Extract the [X, Y] coordinate from the center of the cell holding the provided text.  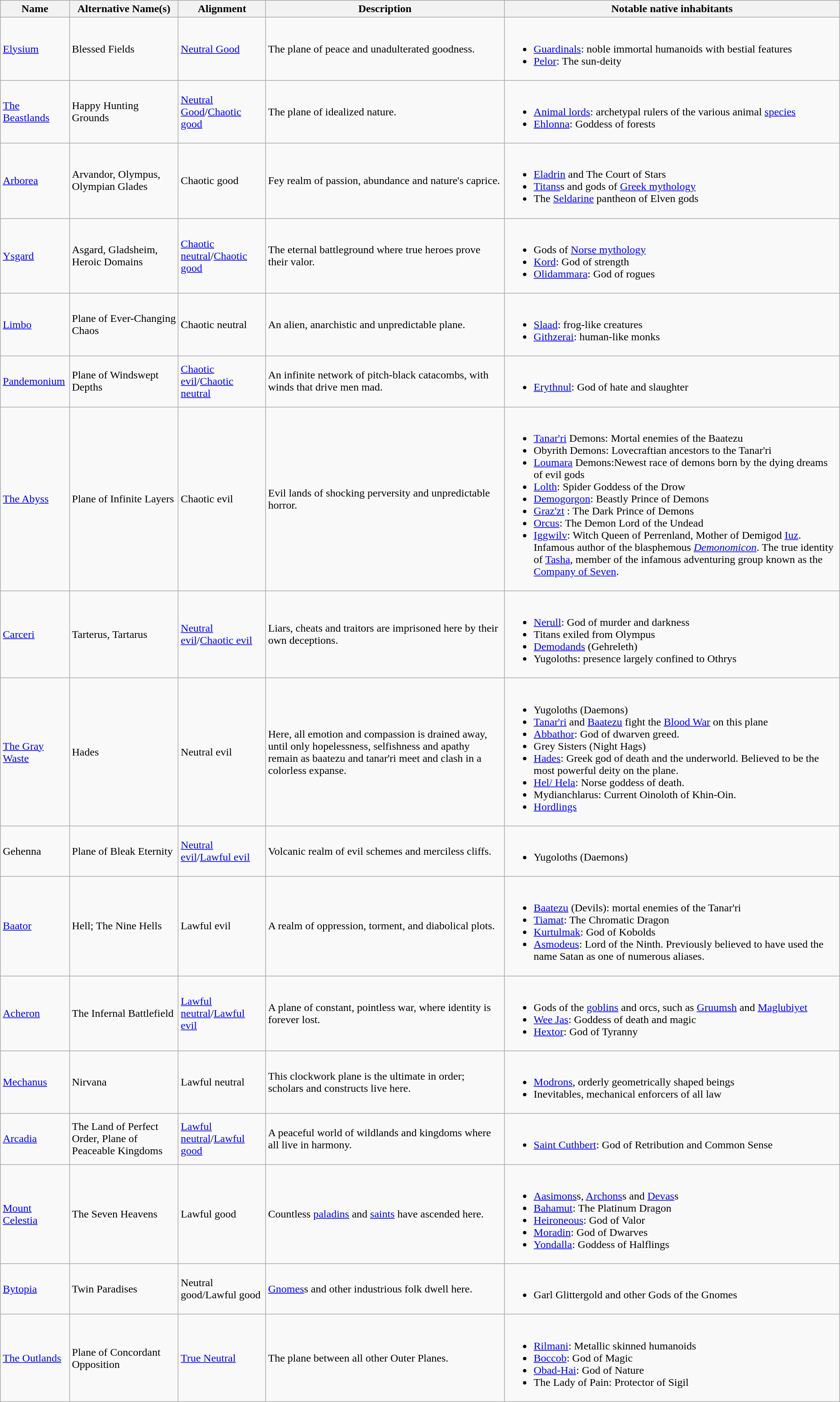
Mechanus [35, 1082]
Tarterus, Tartarus [124, 634]
Rilmani: Metallic skinned humanoidsBoccob: God of MagicObad-Hai: God of NatureThe Lady of Pain: Protector of Sigil [672, 1358]
Neutral evil/Chaotic evil [222, 634]
Plane of Windswept Depths [124, 382]
Bytopia [35, 1289]
Alignment [222, 9]
Chaotic evil/Chaotic neutral [222, 382]
This clockwork plane is the ultimate in order; scholars and constructs live here. [385, 1082]
Name [35, 9]
Erythnul: God of hate and slaughter [672, 382]
Volcanic realm of evil schemes and merciless cliffs. [385, 851]
Chaotic neutral [222, 325]
Ysgard [35, 256]
Arvandor, Olympus, Olympian Glades [124, 180]
Arborea [35, 180]
The eternal battleground where true heroes prove their valor. [385, 256]
A plane of constant, pointless war, where identity is forever lost. [385, 1014]
Aasimonss, Archonss and DevassBahamut: The Platinum DragonHeironeous: God of ValorMoradin: God of DwarvesYondalla: Goddess of Halflings [672, 1214]
Notable native inhabitants [672, 9]
Neutral Good [222, 49]
True Neutral [222, 1358]
Lawful good [222, 1214]
Carceri [35, 634]
The plane between all other Outer Planes. [385, 1358]
Hell; The Nine Hells [124, 926]
Elysium [35, 49]
Liars, cheats and traitors are imprisoned here by their own deceptions. [385, 634]
Acheron [35, 1014]
The Abyss [35, 499]
Lawful neutral/Lawful evil [222, 1014]
The Seven Heavens [124, 1214]
Slaad: frog-like creaturesGithzerai: human-like monks [672, 325]
Twin Paradises [124, 1289]
Neutral Good/Chaotic good [222, 112]
Plane of Bleak Eternity [124, 851]
Nerull: God of murder and darknessTitans exiled from OlympusDemodands (Gehreleth)Yugoloths: presence largely confined to Othrys [672, 634]
Mount Celestia [35, 1214]
An infinite network of pitch-black catacombs, with winds that drive men mad. [385, 382]
Yugoloths (Daemons) [672, 851]
An alien, anarchistic and unpredictable plane. [385, 325]
Nirvana [124, 1082]
Pandemonium [35, 382]
Hades [124, 752]
Neutral good/Lawful good [222, 1289]
Limbo [35, 325]
Description [385, 9]
Gehenna [35, 851]
Plane of Concordant Opposition [124, 1358]
Neutral evil/Lawful evil [222, 851]
Saint Cuthbert: God of Retribution and Common Sense [672, 1139]
The plane of peace and unadulterated goodness. [385, 49]
Eladrin and The Court of StarsTitanss and gods of Greek mythologyThe Seldarine pantheon of Elven gods [672, 180]
Modrons, orderly geometrically shaped beingsInevitables, mechanical enforcers of all law [672, 1082]
A peaceful world of wildlands and kingdoms where all live in harmony. [385, 1139]
Countless paladins and saints have ascended here. [385, 1214]
Gods of Norse mythologyKord: God of strengthOlidammara: God of rogues [672, 256]
Alternative Name(s) [124, 9]
Chaotic neutral/Chaotic good [222, 256]
Animal lords: archetypal rulers of the various animal speciesEhlonna: Goddess of forests [672, 112]
Lawful neutral/Lawful good [222, 1139]
The Infernal Battlefield [124, 1014]
The Outlands [35, 1358]
Arcadia [35, 1139]
Baator [35, 926]
Chaotic evil [222, 499]
Garl Glittergold and other Gods of the Gnomes [672, 1289]
Plane of Ever-Changing Chaos [124, 325]
Lawful evil [222, 926]
Happy Hunting Grounds [124, 112]
Evil lands of shocking perversity and unpredictable horror. [385, 499]
The Land of Perfect Order, Plane of Peaceable Kingdoms [124, 1139]
Asgard, Gladsheim, Heroic Domains [124, 256]
Guardinals: noble immortal humanoids with bestial featuresPelor: The sun-deity [672, 49]
Blessed Fields [124, 49]
Gnomess and other industrious folk dwell here. [385, 1289]
The Gray Waste [35, 752]
Chaotic good [222, 180]
Fey realm of passion, abundance and nature's caprice. [385, 180]
Lawful neutral [222, 1082]
The plane of idealized nature. [385, 112]
A realm of oppression, torment, and diabolical plots. [385, 926]
Gods of the goblins and orcs, such as Gruumsh and MaglubiyetWee Jas: Goddess of death and magicHextor: God of Tyranny [672, 1014]
Neutral evil [222, 752]
Plane of Infinite Layers [124, 499]
The Beastlands [35, 112]
